Capture the cell that displays the provided text and extract its [x, y] central coordinate. 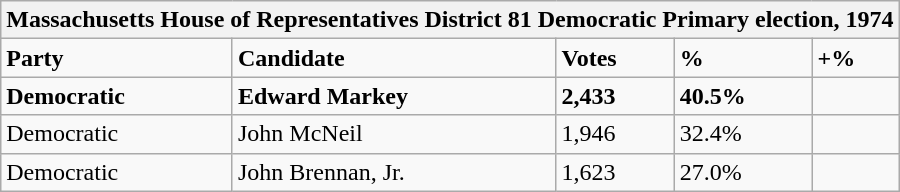
2,433 [615, 96]
1,946 [615, 134]
Party [117, 58]
John McNeil [394, 134]
Candidate [394, 58]
John Brennan, Jr. [394, 172]
Edward Markey [394, 96]
40.5% [743, 96]
1,623 [615, 172]
Votes [615, 58]
27.0% [743, 172]
Massachusetts House of Representatives District 81 Democratic Primary election, 1974 [450, 20]
+% [856, 58]
32.4% [743, 134]
% [743, 58]
